From the cell containing the given text, extract its center point as (X, Y) coordinate. 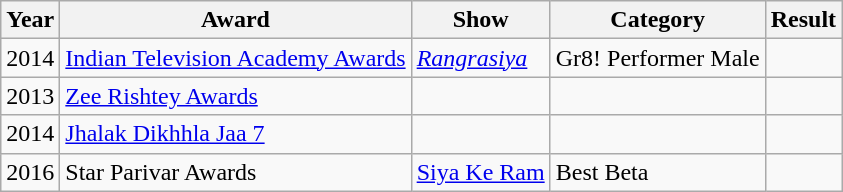
Zee Rishtey Awards (236, 96)
Star Parivar Awards (236, 172)
Award (236, 20)
Gr8! Performer Male (658, 58)
Rangrasiya (480, 58)
Result (803, 20)
Show (480, 20)
Category (658, 20)
Jhalak Dikhhla Jaa 7 (236, 134)
2016 (30, 172)
Year (30, 20)
Indian Television Academy Awards (236, 58)
Siya Ke Ram (480, 172)
2013 (30, 96)
Best Beta (658, 172)
